Find where the given text appears and provide that cell's center as [x, y] coordinate. 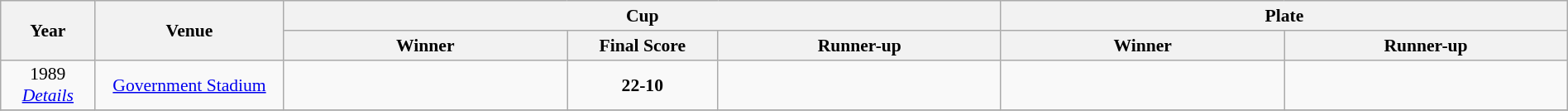
Year [48, 30]
1989 Details [48, 84]
Government Stadium [189, 84]
Plate [1284, 16]
Venue [189, 30]
Cup [642, 16]
Final Score [643, 46]
22-10 [643, 84]
